Identify which cell holds the provided text, then report its [x, y] central coordinate. 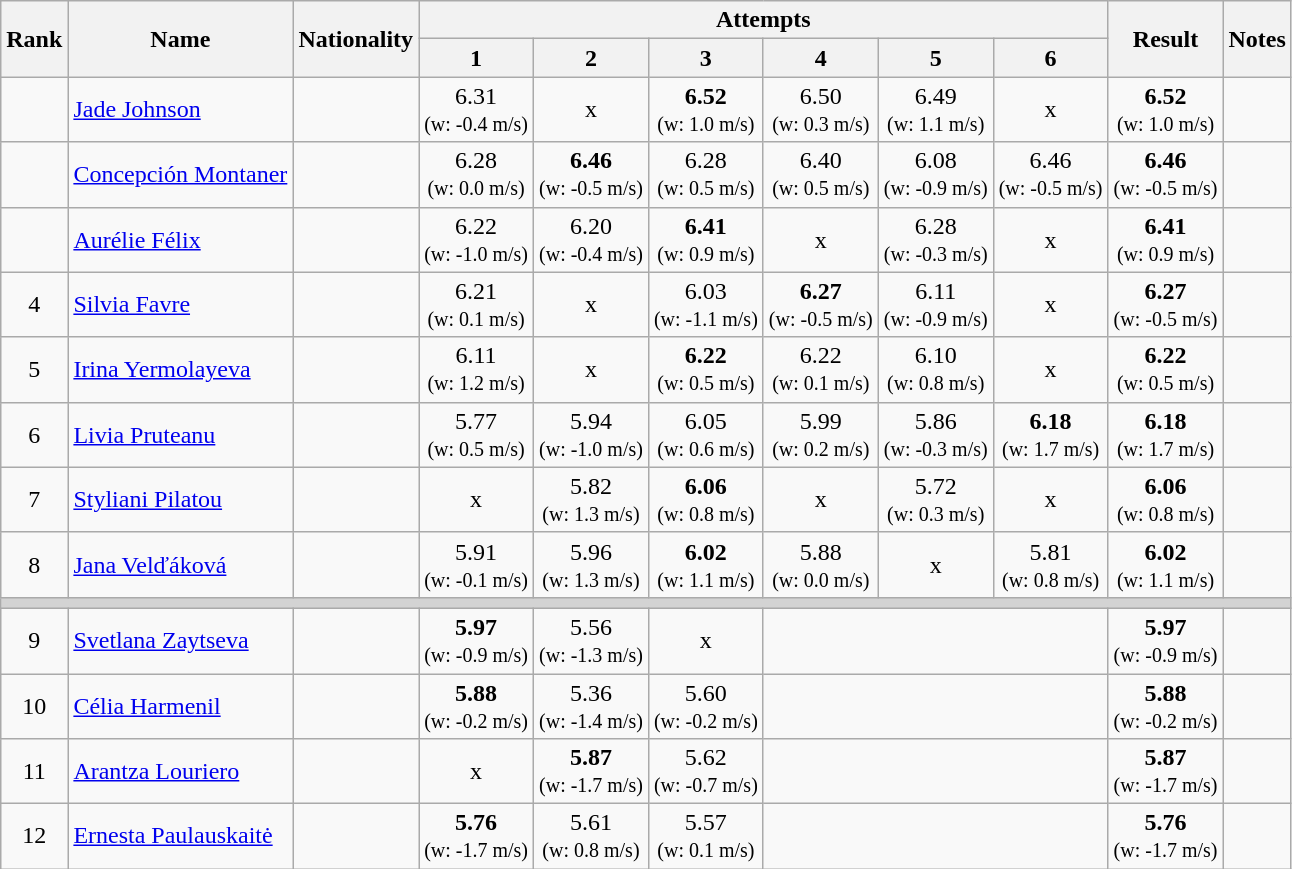
5.77(w: 0.5 m/s) [476, 434]
Svetlana Zaytseva [180, 640]
5.91(w: -0.1 m/s) [476, 564]
9 [34, 640]
6.22(w: 0.1 m/s) [820, 370]
Nationality [356, 39]
5.72(w: 0.3 m/s) [936, 500]
6.21(w: 0.1 m/s) [476, 304]
6.20(w: -0.4 m/s) [592, 240]
6.10(w: 0.8 m/s) [936, 370]
5.99(w: 0.2 m/s) [820, 434]
5.94(w: -1.0 m/s) [592, 434]
Arantza Louriero [180, 772]
7 [34, 500]
Notes [1257, 39]
5.61(w: 0.8 m/s) [592, 836]
11 [34, 772]
Rank [34, 39]
6.28(w: 0.5 m/s) [706, 174]
Silvia Favre [180, 304]
6.28(w: -0.3 m/s) [936, 240]
3 [706, 58]
6.31(w: -0.4 m/s) [476, 110]
12 [34, 836]
5.88(w: 0.0 m/s) [820, 564]
5.86(w: -0.3 m/s) [936, 434]
5.62(w: -0.7 m/s) [706, 772]
6.03(w: -1.1 m/s) [706, 304]
Livia Pruteanu [180, 434]
5.96(w: 1.3 m/s) [592, 564]
Attempts [764, 20]
5.60(w: -0.2 m/s) [706, 706]
Irina Yermolayeva [180, 370]
6.22(w: -1.0 m/s) [476, 240]
Aurélie Félix [180, 240]
6.49(w: 1.1 m/s) [936, 110]
6.50(w: 0.3 m/s) [820, 110]
6.11(w: -0.9 m/s) [936, 304]
6.28(w: 0.0 m/s) [476, 174]
Jade Johnson [180, 110]
2 [592, 58]
Result [1166, 39]
5.81(w: 0.8 m/s) [1050, 564]
6.40(w: 0.5 m/s) [820, 174]
Jana Velďáková [180, 564]
5.36(w: -1.4 m/s) [592, 706]
8 [34, 564]
5.57(w: 0.1 m/s) [706, 836]
6.11(w: 1.2 m/s) [476, 370]
Concepción Montaner [180, 174]
10 [34, 706]
Célia Harmenil [180, 706]
5.56(w: -1.3 m/s) [592, 640]
1 [476, 58]
6.08(w: -0.9 m/s) [936, 174]
Ernesta Paulauskaitė [180, 836]
5.82(w: 1.3 m/s) [592, 500]
Styliani Pilatou [180, 500]
Name [180, 39]
6.05(w: 0.6 m/s) [706, 434]
